Detect which cell encompasses the target text, then output its (x, y) center coordinate. 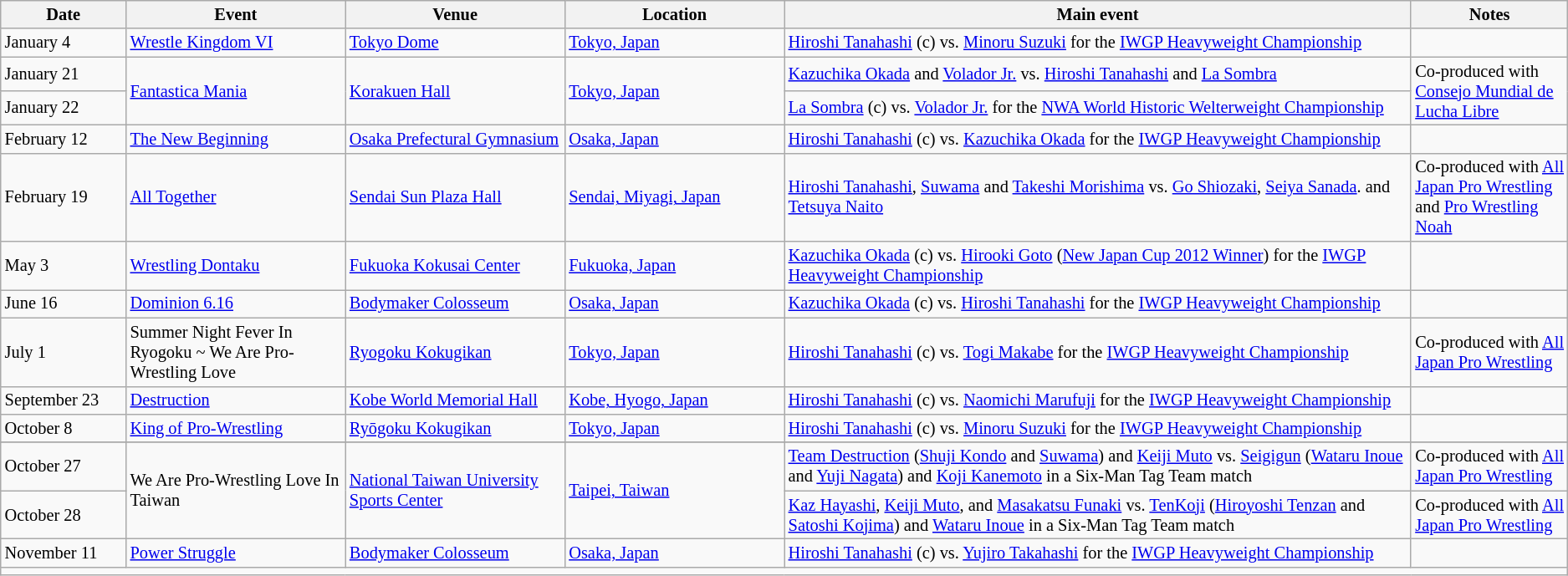
January 4 (64, 43)
Power Struggle (236, 553)
February 12 (64, 139)
Kazuchika Okada (c) vs. Hirooki Goto (New Japan Cup 2012 Winner) for the IWGP Heavyweight Championship (1098, 266)
King of Pro-Wrestling (236, 428)
Date (64, 14)
Destruction (236, 400)
Hiroshi Tanahashi (c) vs. Naomichi Marufuji for the IWGP Heavyweight Championship (1098, 400)
Hiroshi Tanahashi (c) vs. Togi Makabe for the IWGP Heavyweight Championship (1098, 352)
October 27 (64, 466)
Wrestling Dontaku (236, 266)
Tokyo Dome (455, 43)
January 21 (64, 74)
September 23 (64, 400)
May 3 (64, 266)
Dominion 6.16 (236, 303)
Wrestle Kingdom VI (236, 43)
Ryōgoku Kokugikan (455, 428)
Location (674, 14)
Hiroshi Tanahashi (c) vs. Yujiro Takahashi for the IWGP Heavyweight Championship (1098, 553)
Korakuen Hall (455, 91)
Kobe World Memorial Hall (455, 400)
Sendai Sun Plaza Hall (455, 197)
La Sombra (c) vs. Volador Jr. for the NWA World Historic Welterweight Championship (1098, 107)
Fukuoka Kokusai Center (455, 266)
All Together (236, 197)
Main event (1098, 14)
Kaz Hayashi, Keiji Muto, and Masakatsu Funaki vs. TenKoji (Hiroyoshi Tenzan and Satoshi Kojima) and Wataru Inoue in a Six-Man Tag Team match (1098, 515)
Hiroshi Tanahashi (c) vs. Kazuchika Okada for the IWGP Heavyweight Championship (1098, 139)
Venue (455, 14)
Event (236, 14)
National Taiwan University Sports Center (455, 490)
Osaka Prefectural Gymnasium (455, 139)
Co-produced with All Japan Pro Wrestling and Pro Wrestling Noah (1489, 197)
Kobe, Hyogo, Japan (674, 400)
Fukuoka, Japan (674, 266)
Sendai, Miyagi, Japan (674, 197)
Notes (1489, 14)
Team Destruction (Shuji Kondo and Suwama) and Keiji Muto vs. Seigigun (Wataru Inoue and Yuji Nagata) and Koji Kanemoto in a Six-Man Tag Team match (1098, 466)
Ryogoku Kokugikan (455, 352)
February 19 (64, 197)
We Are Pro-Wrestling Love In Taiwan (236, 490)
Taipei, Taiwan (674, 490)
July 1 (64, 352)
June 16 (64, 303)
Hiroshi Tanahashi, Suwama and Takeshi Morishima vs. Go Shiozaki, Seiya Sanada. and Tetsuya Naito (1098, 197)
Fantastica Mania (236, 91)
Summer Night Fever In Ryogoku ~ We Are Pro-Wrestling Love (236, 352)
October 28 (64, 515)
Kazuchika Okada (c) vs. Hiroshi Tanahashi for the IWGP Heavyweight Championship (1098, 303)
January 22 (64, 107)
Kazuchika Okada and Volador Jr. vs. Hiroshi Tanahashi and La Sombra (1098, 74)
Co-produced with Consejo Mundial de Lucha Libre (1489, 91)
November 11 (64, 553)
October 8 (64, 428)
The New Beginning (236, 139)
